From the cell containing the given text, extract its center point as [x, y] coordinate. 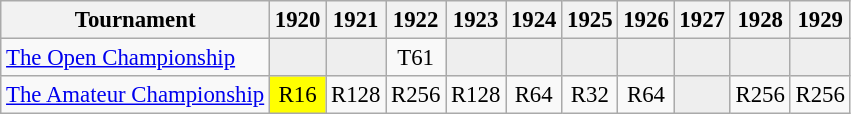
1921 [356, 20]
R32 [590, 95]
1920 [298, 20]
1928 [760, 20]
T61 [416, 58]
1926 [646, 20]
Tournament [136, 20]
1927 [702, 20]
1924 [534, 20]
R16 [298, 95]
The Amateur Championship [136, 95]
1923 [476, 20]
1925 [590, 20]
1929 [820, 20]
The Open Championship [136, 58]
1922 [416, 20]
